Locate the cell with the specified text and output its (X, Y) center coordinate. 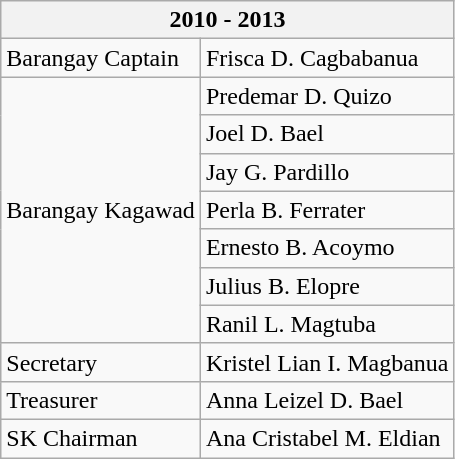
Barangay Captain (101, 58)
Barangay Kagawad (101, 210)
Anna Leizel D. Bael (327, 400)
Ernesto B. Acoymo (327, 248)
Treasurer (101, 400)
Jay G. Pardillo (327, 172)
Perla B. Ferrater (327, 210)
Ranil L. Magtuba (327, 324)
Ana Cristabel M. Eldian (327, 438)
Joel D. Bael (327, 134)
SK Chairman (101, 438)
Frisca D. Cagbabanua (327, 58)
2010 - 2013 (228, 20)
Kristel Lian I. Magbanua (327, 362)
Secretary (101, 362)
Predemar D. Quizo (327, 96)
Julius B. Elopre (327, 286)
